Detect which cell encompasses the target text, then output its [x, y] center coordinate. 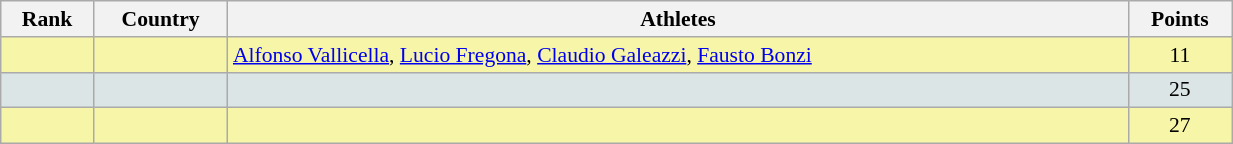
Rank [48, 19]
27 [1180, 126]
11 [1180, 55]
25 [1180, 90]
Country [160, 19]
Points [1180, 19]
Athletes [678, 19]
Alfonso Vallicella, Lucio Fregona, Claudio Galeazzi, Fausto Bonzi [678, 55]
